Output the (X, Y) coordinate of the center of the cell containing the given text.  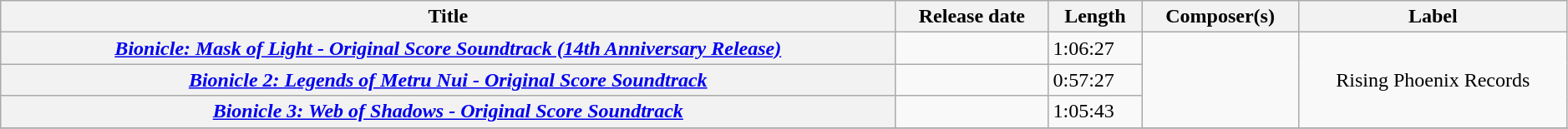
Label (1433, 17)
Bionicle 3: Web of Shadows - Original Score Soundtrack (448, 112)
1:06:27 (1095, 48)
Bionicle 2: Legends of Metru Nui - Original Score Soundtrack (448, 80)
Release date (972, 17)
Length (1095, 17)
0:57:27 (1095, 80)
Bionicle: Mask of Light - Original Score Soundtrack (14th Anniversary Release) (448, 48)
Rising Phoenix Records (1433, 80)
Title (448, 17)
Composer(s) (1220, 17)
1:05:43 (1095, 112)
